Determine the [x, y] coordinate at the center of the cell enclosing the given text.  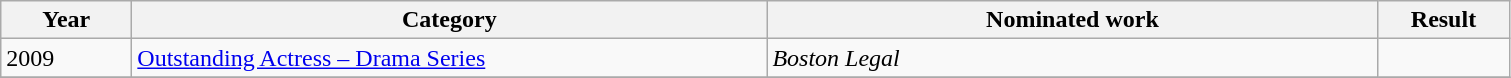
Boston Legal [1072, 58]
2009 [66, 58]
Year [66, 20]
Result [1444, 20]
Nominated work [1072, 20]
Category [450, 20]
Outstanding Actress – Drama Series [450, 58]
